Identify which cell holds the provided text, then report its [X, Y] central coordinate. 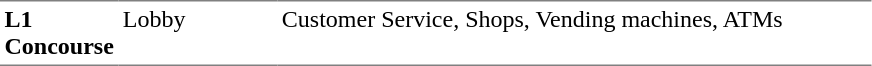
L1Concourse [59, 33]
Customer Service, Shops, Vending machines, ATMs [574, 33]
Lobby [198, 33]
